Capture the cell that displays the provided text and extract its (X, Y) central coordinate. 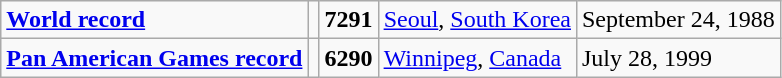
Winnipeg, Canada (477, 58)
7291 (348, 20)
Pan American Games record (154, 58)
World record (154, 20)
6290 (348, 58)
September 24, 1988 (678, 20)
Seoul, South Korea (477, 20)
July 28, 1999 (678, 58)
